Scan for the cell matching the given text and deliver its [X, Y] coordinate at center. 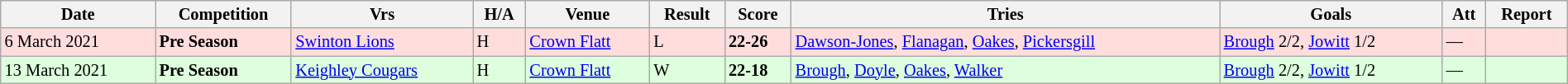
22-18 [758, 70]
Date [78, 14]
Goals [1331, 14]
Competition [223, 14]
Dawson-Jones, Flanagan, Oakes, Pickersgill [1006, 42]
Venue [588, 14]
Brough, Doyle, Oakes, Walker [1006, 70]
Swinton Lions [382, 42]
13 March 2021 [78, 70]
L [686, 42]
Keighley Cougars [382, 70]
Result [686, 14]
Vrs [382, 14]
Score [758, 14]
H/A [500, 14]
W [686, 70]
Tries [1006, 14]
Report [1527, 14]
6 March 2021 [78, 42]
Att [1464, 14]
22-26 [758, 42]
